Identify which cell holds the provided text, then report its [x, y] central coordinate. 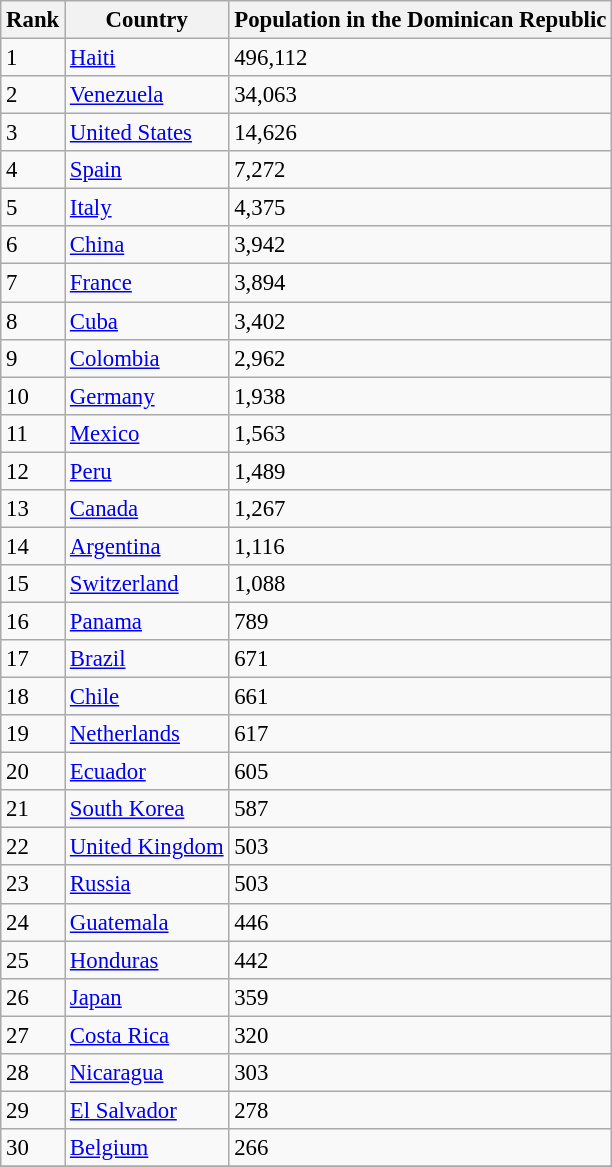
Japan [147, 997]
China [147, 245]
28 [33, 1073]
Netherlands [147, 734]
Country [147, 20]
United States [147, 133]
1,267 [420, 509]
13 [33, 509]
Russia [147, 885]
20 [33, 772]
1,088 [420, 584]
Guatemala [147, 922]
Mexico [147, 433]
Population in the Dominican Republic [420, 20]
Peru [147, 471]
19 [33, 734]
7 [33, 283]
Spain [147, 170]
Panama [147, 621]
14 [33, 546]
Chile [147, 697]
11 [33, 433]
10 [33, 396]
617 [420, 734]
17 [33, 659]
442 [420, 960]
587 [420, 809]
Haiti [147, 58]
1,563 [420, 433]
Switzerland [147, 584]
359 [420, 997]
3,402 [420, 321]
15 [33, 584]
South Korea [147, 809]
3,942 [420, 245]
6 [33, 245]
278 [420, 1110]
7,272 [420, 170]
18 [33, 697]
27 [33, 1035]
23 [33, 885]
El Salvador [147, 1110]
Italy [147, 208]
France [147, 283]
Canada [147, 509]
Germany [147, 396]
5 [33, 208]
Brazil [147, 659]
21 [33, 809]
Ecuador [147, 772]
4,375 [420, 208]
26 [33, 997]
671 [420, 659]
24 [33, 922]
Rank [33, 20]
605 [420, 772]
Honduras [147, 960]
4 [33, 170]
661 [420, 697]
9 [33, 358]
303 [420, 1073]
1,489 [420, 471]
2 [33, 95]
3,894 [420, 283]
789 [420, 621]
29 [33, 1110]
266 [420, 1148]
16 [33, 621]
30 [33, 1148]
Argentina [147, 546]
496,112 [420, 58]
22 [33, 847]
Costa Rica [147, 1035]
Cuba [147, 321]
Colombia [147, 358]
1,116 [420, 546]
8 [33, 321]
1,938 [420, 396]
Belgium [147, 1148]
3 [33, 133]
34,063 [420, 95]
Venezuela [147, 95]
320 [420, 1035]
12 [33, 471]
25 [33, 960]
446 [420, 922]
Nicaragua [147, 1073]
1 [33, 58]
United Kingdom [147, 847]
2,962 [420, 358]
14,626 [420, 133]
